For the text-containing cell, return its midpoint in (x, y) coordinate format. 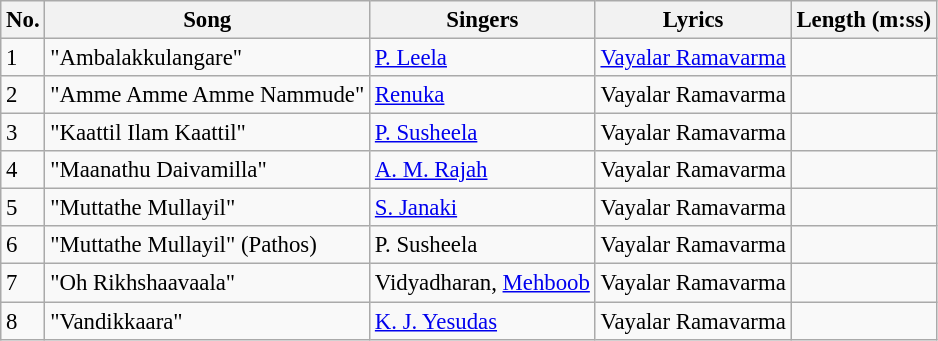
7 (23, 283)
K. J. Yesudas (483, 321)
6 (23, 245)
"Kaattil Ilam Kaattil" (208, 133)
"Vandikkaara" (208, 321)
3 (23, 133)
Length (m:ss) (864, 20)
"Amme Amme Amme Nammude" (208, 95)
A. M. Rajah (483, 170)
"Ambalakkulangare" (208, 58)
Singers (483, 20)
"Muttathe Mullayil" (Pathos) (208, 245)
Lyrics (693, 20)
"Maanathu Daivamilla" (208, 170)
"Muttathe Mullayil" (208, 208)
P. Leela (483, 58)
1 (23, 58)
No. (23, 20)
5 (23, 208)
Vidyadharan, Mehboob (483, 283)
4 (23, 170)
S. Janaki (483, 208)
"Oh Rikhshaavaala" (208, 283)
8 (23, 321)
Song (208, 20)
2 (23, 95)
Renuka (483, 95)
